Capture the cell that displays the provided text and extract its [x, y] central coordinate. 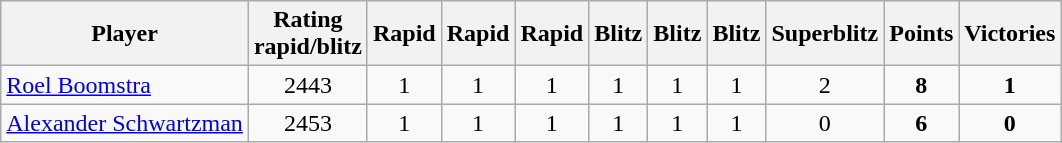
2453 [308, 123]
Superblitz [825, 34]
8 [922, 85]
Ratingrapid/blitz [308, 34]
Victories [1010, 34]
Points [922, 34]
Alexander Schwartzman [125, 123]
Player [125, 34]
2443 [308, 85]
2 [825, 85]
Roel Boomstra [125, 85]
6 [922, 123]
